Capture the cell that displays the provided text and extract its [X, Y] central coordinate. 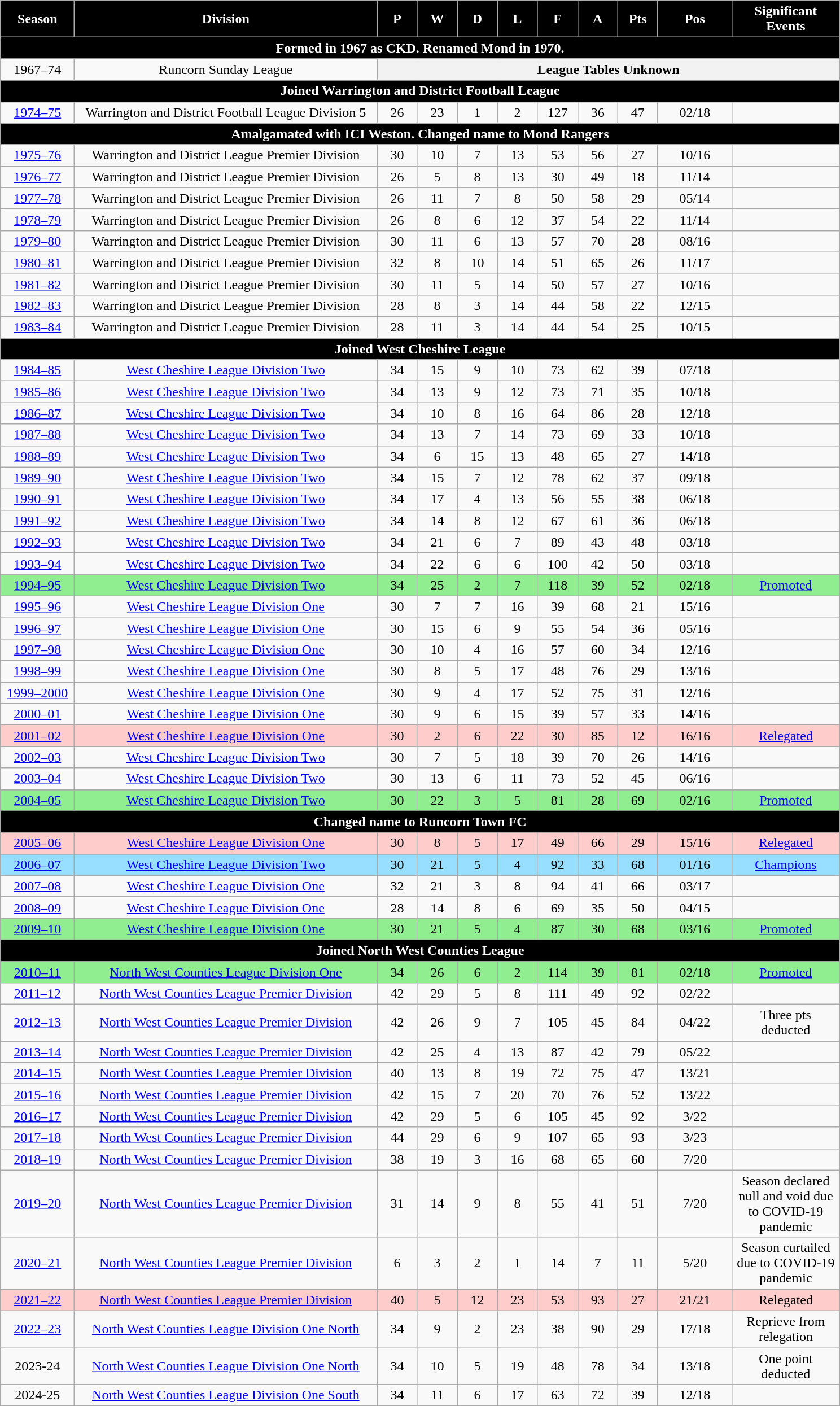
2009–10 [37, 929]
3/22 [694, 1116]
Champions [786, 864]
2022–23 [37, 1329]
61 [597, 521]
2015–16 [37, 1095]
13/18 [694, 1365]
1975–76 [37, 155]
One point deducted [786, 1365]
07/18 [694, 370]
1990–91 [37, 499]
2006–07 [37, 864]
11/17 [694, 263]
Warrington and District Football League Division 5 [226, 112]
1999–2000 [37, 693]
127 [558, 112]
02/22 [694, 994]
04/22 [694, 1023]
2011–12 [37, 994]
107 [558, 1138]
1977–78 [37, 198]
17/18 [694, 1329]
13/22 [694, 1095]
79 [638, 1052]
Season [37, 19]
05/22 [694, 1052]
04/15 [694, 907]
2021–22 [37, 1300]
03/17 [694, 886]
94 [558, 886]
1989–90 [37, 478]
1978–79 [37, 220]
90 [597, 1329]
111 [558, 994]
09/18 [694, 478]
89 [558, 542]
1991–92 [37, 521]
2013–14 [37, 1052]
2024-25 [37, 1395]
1981–82 [37, 284]
86 [597, 413]
2023-24 [37, 1365]
1987–88 [37, 435]
1980–81 [37, 263]
2017–18 [37, 1138]
2020–21 [37, 1263]
12/15 [694, 306]
1985–86 [37, 392]
1982–83 [37, 306]
A [597, 19]
1996–97 [37, 628]
1993–94 [37, 564]
Three pts deducted [786, 1023]
L [517, 19]
Division [226, 19]
100 [558, 564]
D [478, 19]
43 [597, 542]
Pts [638, 19]
1976–77 [37, 177]
118 [558, 585]
W [437, 19]
1974–75 [37, 112]
1984–85 [37, 370]
2014–15 [37, 1073]
10/15 [694, 328]
F [558, 19]
Significant Events [786, 19]
2008–09 [37, 907]
Amalgamated with ICI Weston. Changed name to Mond Rangers [420, 134]
2012–13 [37, 1023]
71 [597, 392]
League Tables Unknown [609, 69]
1997–98 [37, 650]
2003–04 [37, 779]
1967–74 [37, 69]
67 [558, 521]
Reprieve from relegation [786, 1329]
1979–80 [37, 241]
03/16 [694, 929]
1994–95 [37, 585]
Season declared null and void due to COVID-19 pandemic [786, 1204]
2002–03 [37, 757]
13/16 [694, 671]
North West Counties League Division One [226, 972]
1998–99 [37, 671]
1983–84 [37, 328]
2001–02 [37, 736]
2007–08 [37, 886]
Season curtailed due to COVID-19 pandemic [786, 1263]
63 [558, 1395]
1986–87 [37, 413]
05/14 [694, 198]
1995–96 [37, 606]
114 [558, 972]
5/20 [694, 1263]
84 [638, 1023]
13/21 [694, 1073]
P [397, 19]
2010–11 [37, 972]
2005–06 [37, 843]
Formed in 1967 as CKD. Renamed Mond in 1970. [420, 48]
02/16 [694, 800]
08/16 [694, 241]
14/18 [694, 456]
1992–93 [37, 542]
2018–19 [37, 1159]
16/16 [694, 736]
2000–01 [37, 714]
Pos [694, 19]
20 [517, 1095]
01/16 [694, 864]
Joined North West Counties League [420, 950]
06/16 [694, 779]
Runcorn Sunday League [226, 69]
05/16 [694, 628]
2019–20 [37, 1204]
2016–17 [37, 1116]
North West Counties League Division One South [226, 1395]
Changed name to Runcorn Town FC [420, 822]
1988–89 [37, 456]
3/23 [694, 1138]
64 [558, 413]
2004–05 [37, 800]
21/21 [694, 1300]
Joined Warrington and District Football League [420, 91]
85 [597, 736]
Joined West Cheshire League [420, 349]
